Determine the [X, Y] coordinate at the center of the cell enclosing the given text.  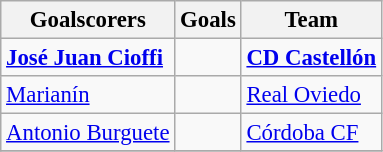
Córdoba CF [311, 133]
Antonio Burguete [88, 133]
CD Castellón [311, 58]
José Juan Cioffi [88, 58]
Goals [208, 20]
Team [311, 20]
Marianín [88, 95]
Real Oviedo [311, 95]
Goalscorers [88, 20]
